Extract the [x, y] coordinate from the center of the cell holding the provided text.  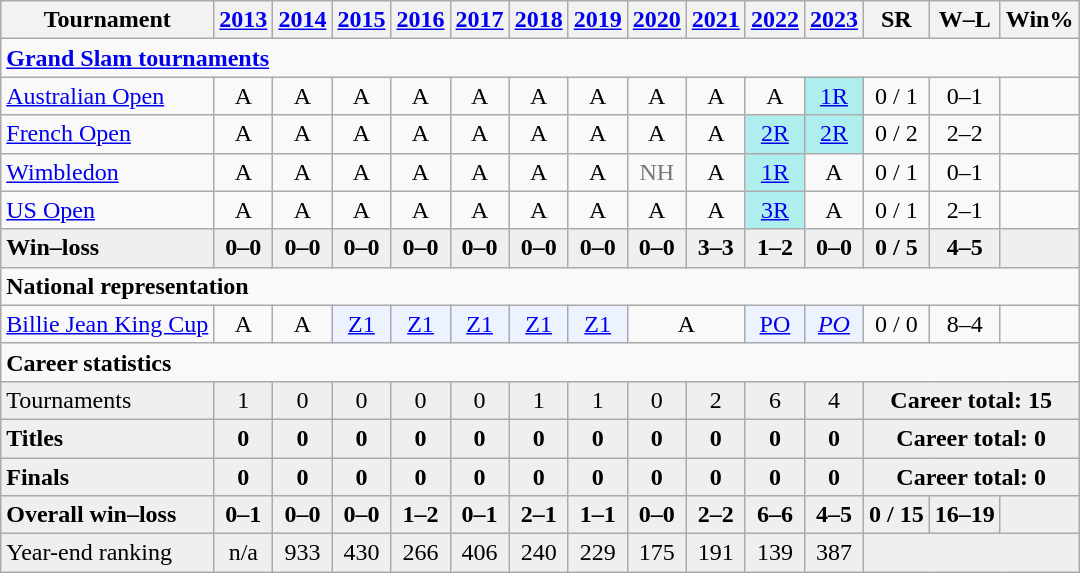
139 [774, 553]
4 [834, 400]
0 / 2 [896, 134]
Australian Open [108, 96]
n/a [244, 553]
2016 [420, 20]
W–L [964, 20]
Titles [108, 438]
406 [480, 553]
Finals [108, 477]
2013 [244, 20]
2023 [834, 20]
2020 [656, 20]
Win–loss [108, 248]
US Open [108, 210]
3–3 [716, 248]
2021 [716, 20]
8–4 [964, 324]
229 [598, 553]
Career statistics [540, 362]
2014 [302, 20]
240 [538, 553]
1–1 [598, 515]
2019 [598, 20]
933 [302, 553]
266 [420, 553]
Win% [1040, 20]
430 [362, 553]
3R [774, 210]
0 / 0 [896, 324]
Career total: 15 [970, 400]
SR [896, 20]
Overall win–loss [108, 515]
0 / 5 [896, 248]
2022 [774, 20]
2 [716, 400]
2017 [480, 20]
6–6 [774, 515]
Wimbledon [108, 172]
2015 [362, 20]
2018 [538, 20]
16–19 [964, 515]
Tournaments [108, 400]
0 / 15 [896, 515]
6 [774, 400]
Billie Jean King Cup [108, 324]
175 [656, 553]
Year-end ranking [108, 553]
Grand Slam tournaments [540, 58]
191 [716, 553]
387 [834, 553]
French Open [108, 134]
NH [656, 172]
Tournament [108, 20]
National representation [540, 286]
